Identify which cell holds the provided text, then report its (x, y) central coordinate. 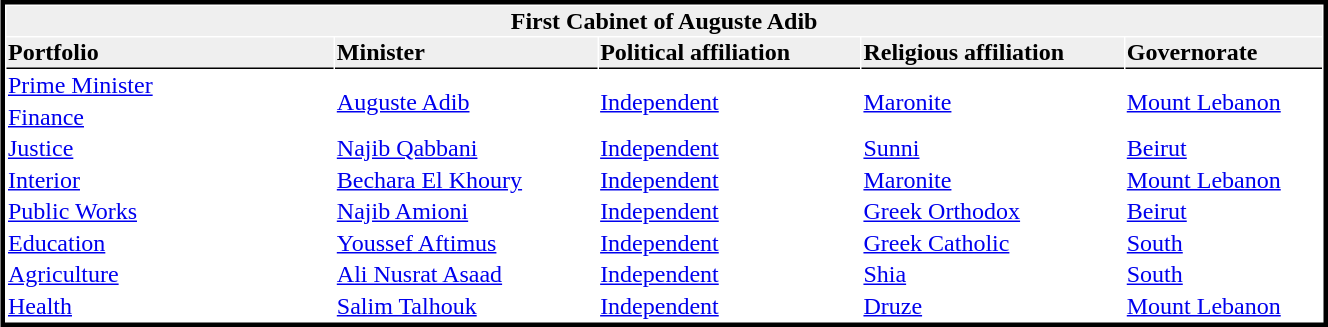
Interior (170, 180)
Portfolio (170, 54)
Minister (466, 54)
Druze (993, 306)
Public Works (170, 211)
Greek Orthodox (993, 211)
Education (170, 243)
Health (170, 306)
Finance (170, 117)
Sunni (993, 149)
Salim Talhouk (466, 306)
Najib Amioni (466, 211)
Shia (993, 275)
Youssef Aftimus (466, 243)
Ali Nusrat Asaad (466, 275)
First Cabinet of Auguste Adib (664, 21)
Governorate (1223, 54)
Bechara El Khoury (466, 180)
Agriculture (170, 275)
Greek Catholic (993, 243)
Justice (170, 149)
Prime Minister (170, 85)
Political affiliation (730, 54)
Auguste Adib (466, 101)
Religious affiliation (993, 54)
Najib Qabbani (466, 149)
